Find where the given text appears and provide that cell's center as (x, y) coordinate. 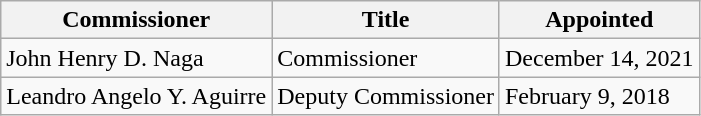
February 9, 2018 (599, 96)
Leandro Angelo Y. Aguirre (136, 96)
John Henry D. Naga (136, 58)
Deputy Commissioner (386, 96)
Title (386, 20)
December 14, 2021 (599, 58)
Appointed (599, 20)
